Search for the cell housing the specified text and yield its (X, Y) center coordinate. 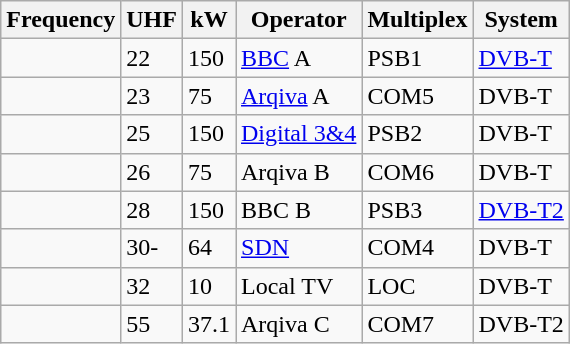
PSB1 (418, 58)
BBC B (299, 210)
COM7 (418, 324)
26 (152, 172)
Multiplex (418, 20)
Arqiva C (299, 324)
PSB3 (418, 210)
28 (152, 210)
PSB2 (418, 134)
Operator (299, 20)
SDN (299, 248)
COM5 (418, 96)
55 (152, 324)
BBC A (299, 58)
LOC (418, 286)
64 (208, 248)
32 (152, 286)
30- (152, 248)
kW (208, 20)
COM6 (418, 172)
Arqiva A (299, 96)
23 (152, 96)
UHF (152, 20)
Arqiva B (299, 172)
37.1 (208, 324)
25 (152, 134)
Local TV (299, 286)
10 (208, 286)
COM4 (418, 248)
22 (152, 58)
System (521, 20)
Digital 3&4 (299, 134)
Frequency (61, 20)
